From the cell containing the given text, extract its center point as [x, y] coordinate. 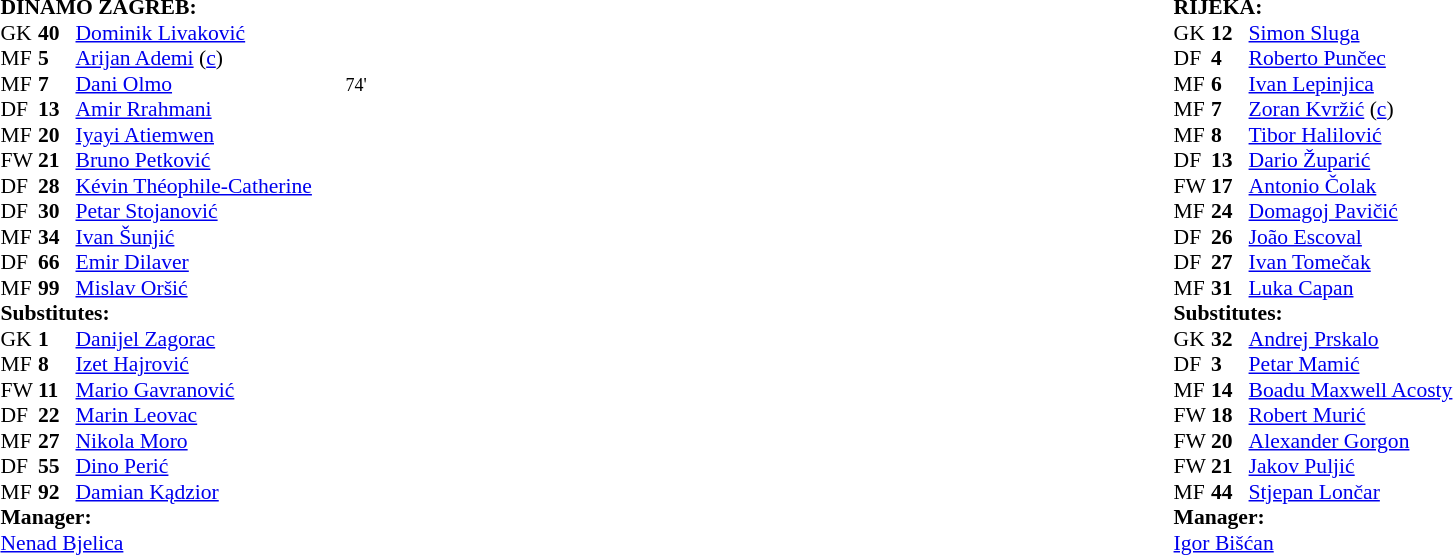
Danijel Zagorac [211, 339]
Izet Hajrović [211, 365]
Emir Dilaver [211, 263]
3 [1230, 365]
66 [57, 263]
Marin Leovac [211, 415]
Dino Perić [211, 467]
6 [1230, 84]
Bruno Petković [211, 161]
Dominik Livaković [211, 33]
Mislav Oršić [211, 288]
44 [1230, 492]
34 [57, 237]
99 [57, 288]
22 [57, 415]
31 [1230, 288]
5 [57, 59]
Dani Olmo [211, 84]
Nikola Moro [211, 441]
Mario Gavranović [211, 390]
26 [1230, 237]
28 [57, 186]
30 [57, 211]
Damian Kądzior [211, 492]
11 [57, 390]
32 [1230, 339]
74' [380, 84]
18 [1230, 415]
24 [1230, 211]
55 [57, 467]
Manager: [172, 517]
Substitutes: [172, 313]
1 [57, 339]
14 [1230, 390]
Petar Stojanović [211, 211]
Ivan Šunjić [211, 237]
40 [57, 33]
17 [1230, 186]
Iyayi Atiemwen [211, 135]
4 [1230, 59]
12 [1230, 33]
92 [57, 492]
Arijan Ademi (c) [211, 59]
Kévin Théophile-Catherine [211, 186]
Amir Rrahmani [211, 109]
